Output the [X, Y] coordinate of the center of the cell containing the given text.  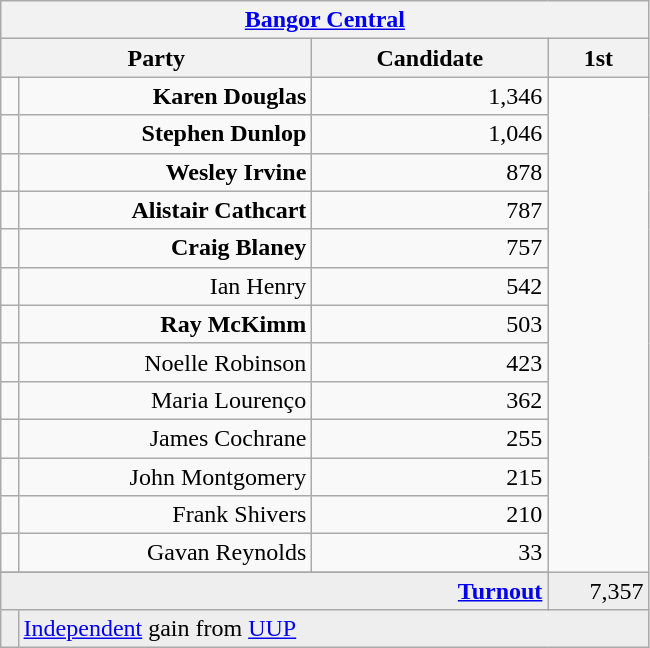
210 [430, 515]
Turnout [274, 591]
Candidate [430, 58]
James Cochrane [165, 438]
Party [156, 58]
John Montgomery [165, 477]
362 [430, 400]
Alistair Cathcart [165, 210]
878 [430, 172]
423 [430, 362]
787 [430, 210]
Ian Henry [165, 286]
1st [598, 58]
33 [430, 553]
Gavan Reynolds [165, 553]
757 [430, 248]
255 [430, 438]
542 [430, 286]
Bangor Central [325, 20]
Frank Shivers [165, 515]
1,046 [430, 134]
Craig Blaney [165, 248]
Independent gain from UUP [334, 629]
1,346 [430, 96]
Noelle Robinson [165, 362]
Karen Douglas [165, 96]
Ray McKimm [165, 324]
Stephen Dunlop [165, 134]
215 [430, 477]
Wesley Irvine [165, 172]
503 [430, 324]
Maria Lourenço [165, 400]
7,357 [598, 591]
